Provide the [X, Y] coordinate of the cell's center where the given text is located.  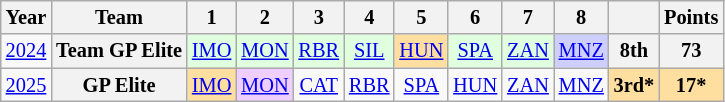
Team GP Elite [119, 51]
8 [582, 17]
6 [475, 17]
SIL [369, 51]
2025 [26, 85]
5 [421, 17]
4 [369, 17]
Points [691, 17]
CAT [319, 85]
Year [26, 17]
17* [691, 85]
1 [212, 17]
Team [119, 17]
3rd* [634, 85]
8th [634, 51]
7 [528, 17]
3 [319, 17]
2 [264, 17]
GP Elite [119, 85]
2024 [26, 51]
73 [691, 51]
